Capture the cell that displays the provided text and extract its (x, y) central coordinate. 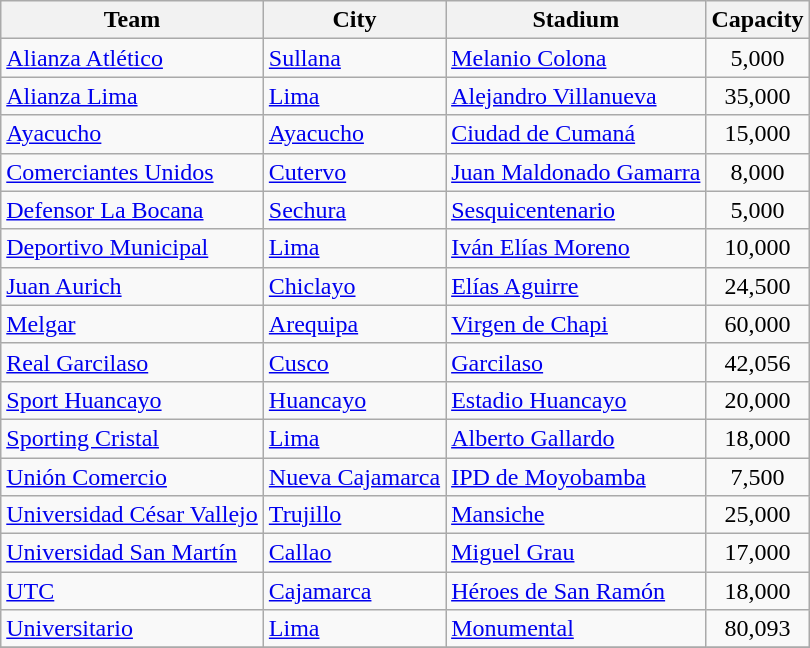
Garcilaso (576, 362)
Deportivo Municipal (132, 248)
Chiclayo (354, 286)
Alejandro Villanueva (576, 96)
35,000 (758, 96)
Universidad San Martín (132, 553)
Iván Elías Moreno (576, 248)
IPD de Moyobamba (576, 477)
Héroes de San Ramón (576, 591)
Virgen de Chapi (576, 324)
Capacity (758, 20)
Melgar (132, 324)
Ciudad de Cumaná (576, 134)
20,000 (758, 400)
Sullana (354, 58)
80,093 (758, 629)
Callao (354, 553)
Cajamarca (354, 591)
City (354, 20)
7,500 (758, 477)
Stadium (576, 20)
17,000 (758, 553)
Unión Comercio (132, 477)
Elías Aguirre (576, 286)
24,500 (758, 286)
Estadio Huancayo (576, 400)
60,000 (758, 324)
Melanio Colona (576, 58)
Defensor La Bocana (132, 210)
Cutervo (354, 172)
Juan Aurich (132, 286)
Sport Huancayo (132, 400)
Alianza Lima (132, 96)
42,056 (758, 362)
Comerciantes Unidos (132, 172)
Real Garcilaso (132, 362)
Trujillo (354, 515)
Huancayo (354, 400)
Alberto Gallardo (576, 438)
15,000 (758, 134)
Miguel Grau (576, 553)
Sporting Cristal (132, 438)
25,000 (758, 515)
Juan Maldonado Gamarra (576, 172)
Cusco (354, 362)
Monumental (576, 629)
Nueva Cajamarca (354, 477)
Arequipa (354, 324)
Alianza Atlético (132, 58)
Universidad César Vallejo (132, 515)
Team (132, 20)
Mansiche (576, 515)
UTC (132, 591)
Sechura (354, 210)
10,000 (758, 248)
Sesquicentenario (576, 210)
Universitario (132, 629)
8,000 (758, 172)
